Provide the [x, y] coordinate of the cell's center where the given text is located.  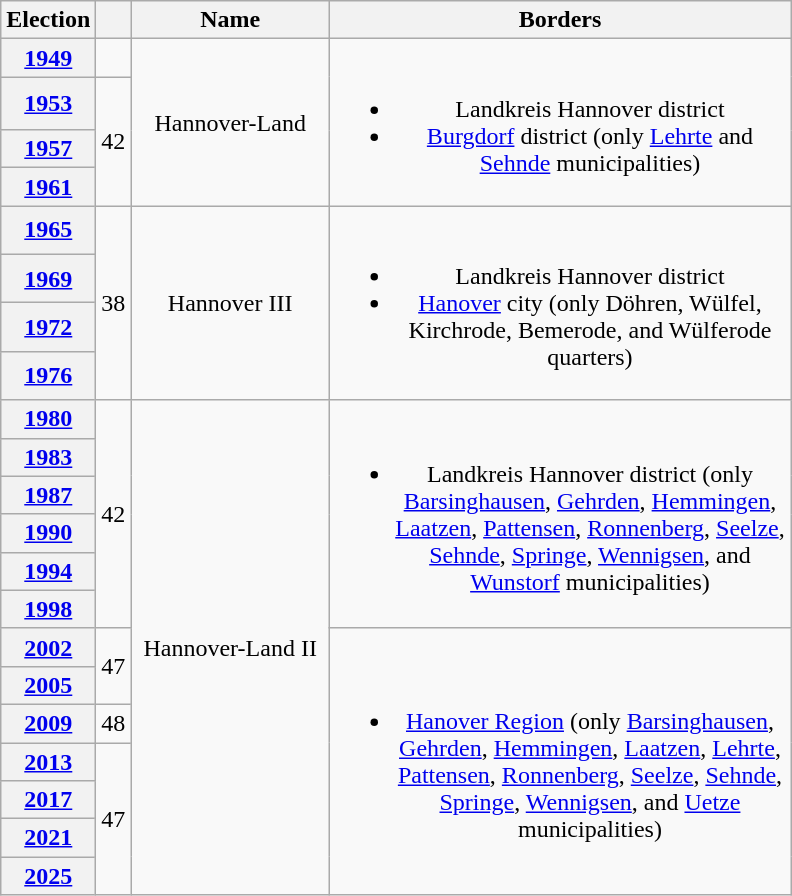
1983 [48, 457]
38 [114, 303]
2013 [48, 761]
2009 [48, 723]
2021 [48, 838]
1987 [48, 495]
1961 [48, 187]
2002 [48, 647]
1953 [48, 104]
1972 [48, 328]
Landkreis Hannover districtBurgdorf district (only Lehrte and Sehnde municipalities) [560, 122]
1949 [48, 58]
Hannover III [230, 303]
1998 [48, 609]
1980 [48, 419]
48 [114, 723]
Hannover-Land [230, 122]
Borders [560, 20]
1965 [48, 230]
Name [230, 20]
1990 [48, 533]
1969 [48, 278]
1957 [48, 149]
Hannover-Land II [230, 648]
Landkreis Hannover districtHanover city (only Döhren, Wülfel, Kirchrode, Bemerode, and Wülferode quarters) [560, 303]
2025 [48, 876]
1976 [48, 376]
2005 [48, 685]
Election [48, 20]
2017 [48, 800]
1994 [48, 571]
